Output the (x, y) coordinate of the center of the cell containing the given text.  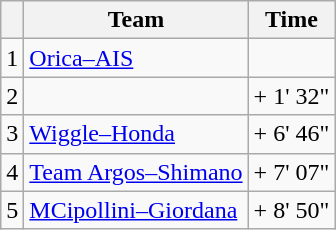
+ 1' 32" (292, 96)
3 (12, 134)
+ 6' 46" (292, 134)
Team Argos–Shimano (136, 172)
+ 7' 07" (292, 172)
2 (12, 96)
Time (292, 20)
+ 8' 50" (292, 210)
Wiggle–Honda (136, 134)
Team (136, 20)
MCipollini–Giordana (136, 210)
4 (12, 172)
1 (12, 58)
5 (12, 210)
Orica–AIS (136, 58)
